Extract the (X, Y) coordinate from the center of the cell holding the provided text.  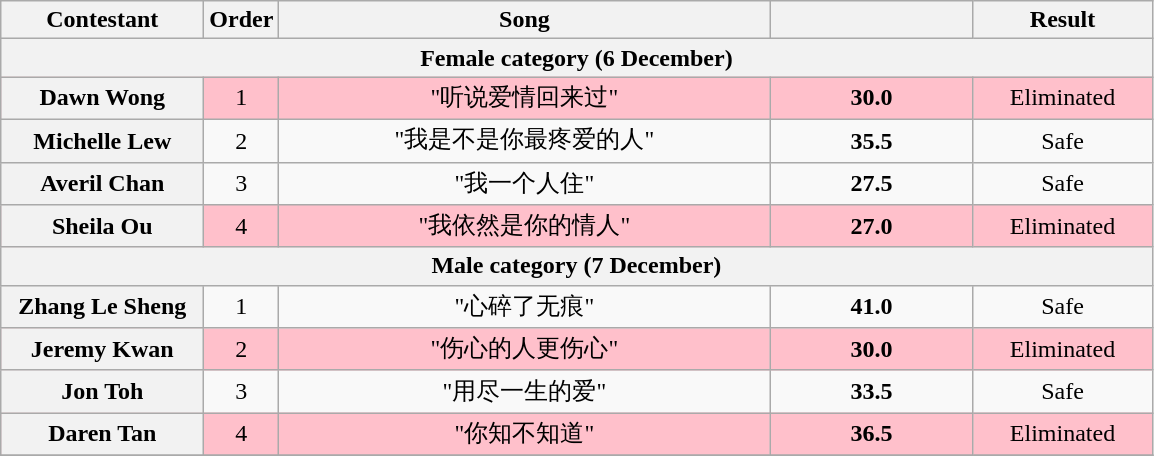
Zhang Le Sheng (102, 306)
Daren Tan (102, 434)
Averil Chan (102, 184)
"我是不是你最疼爱的人" (524, 140)
Jon Toh (102, 392)
"用尽一生的爱" (524, 392)
"听说爱情回来过" (524, 98)
Female category (6 December) (576, 58)
"你知不知道" (524, 434)
"心碎了无痕" (524, 306)
27.0 (872, 226)
"我依然是你的情人" (524, 226)
Result (1062, 20)
Contestant (102, 20)
41.0 (872, 306)
Song (524, 20)
Dawn Wong (102, 98)
"伤心的人更伤心" (524, 350)
36.5 (872, 434)
Jeremy Kwan (102, 350)
35.5 (872, 140)
Michelle Lew (102, 140)
33.5 (872, 392)
Male category (7 December) (576, 266)
Sheila Ou (102, 226)
27.5 (872, 184)
"我一个人住" (524, 184)
Order (242, 20)
